Detect which cell encompasses the target text, then output its [X, Y] center coordinate. 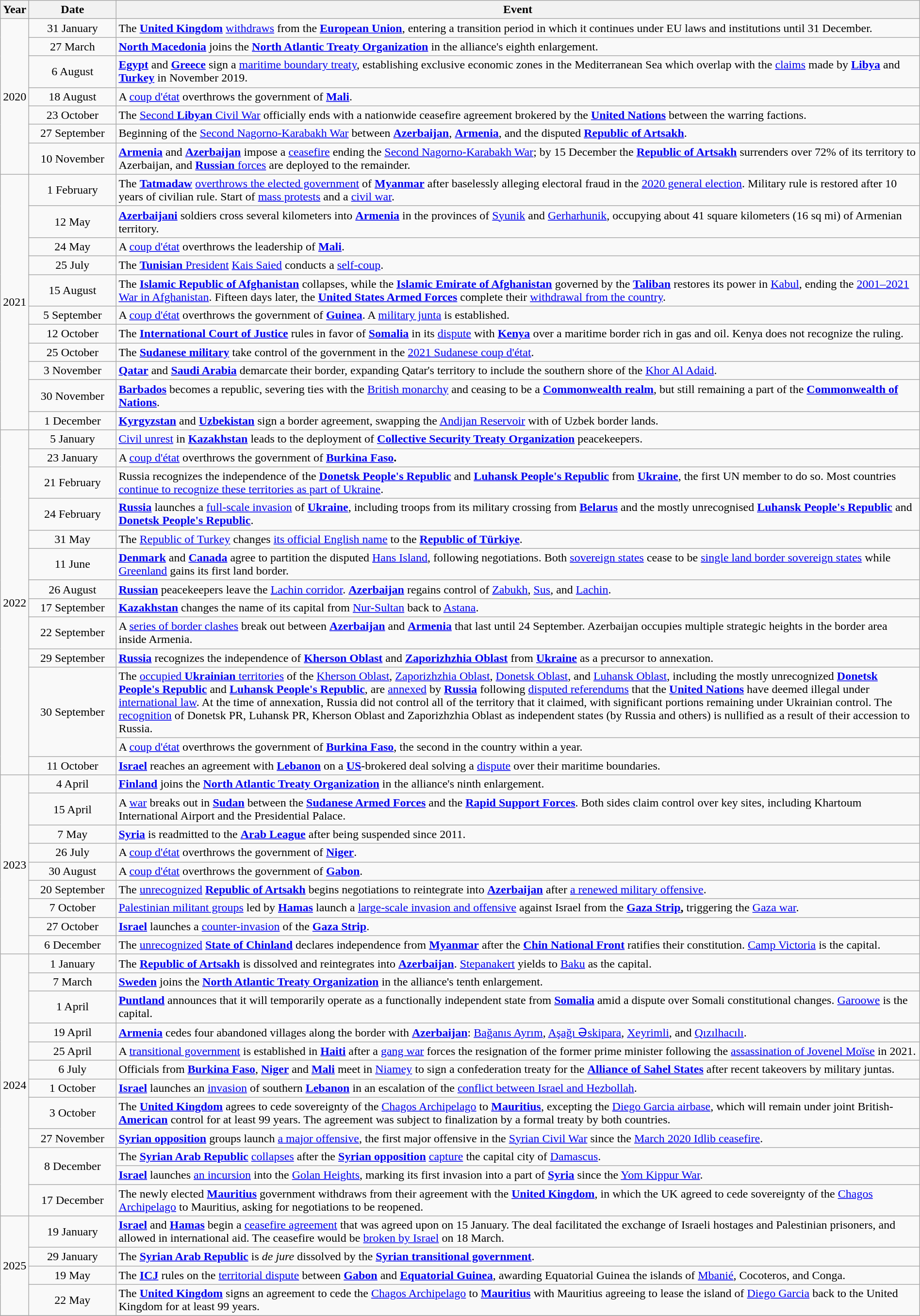
27 October [73, 926]
Syria is readmitted to the Arab League after being suspended since 2011. [518, 834]
10 November [73, 158]
The Second Libyan Civil War officially ends with a nationwide ceasefire agreement brokered by the United Nations between the warring factions. [518, 115]
31 January [73, 28]
26 August [73, 589]
23 January [73, 458]
The unrecognized Republic of Artsakh begins negotiations to reintegrate into Azerbaijan after a renewed military offensive. [518, 889]
Russia recognizes the independence of Kherson Oblast and Zaporizhzhia Oblast from Ukraine as a precursor to annexation. [518, 658]
30 November [73, 396]
25 April [73, 1051]
19 May [73, 1275]
24 February [73, 514]
11 June [73, 564]
4 April [73, 784]
A coup d'état overthrows the government of Niger. [518, 853]
3 October [73, 1113]
15 April [73, 809]
The Sudanese military take control of the government in the 2021 Sudanese coup d'état. [518, 352]
The ICJ rules on the territorial dispute between Gabon and Equatorial Guinea, awarding Equatorial Guinea the islands of Mbanié, Cocoteros, and Conga. [518, 1275]
31 May [73, 539]
1 February [73, 190]
Date [73, 10]
5 September [73, 315]
30 September [73, 712]
Israel launches an incursion into the Golan Heights, marking its first invasion into a part of Syria since the Yom Kippur War. [518, 1175]
25 July [73, 265]
12 October [73, 334]
Sweden joins the North Atlantic Treaty Organization in the alliance's tenth enlargement. [518, 982]
Palestinian militant groups led by Hamas launch a large-scale invasion and offensive against Israel from the Gaza Strip, triggering the Gaza war. [518, 908]
2022 [15, 603]
5 January [73, 439]
2024 [15, 1085]
11 October [73, 766]
2020 [15, 97]
North Macedonia joins the North Atlantic Treaty Organization in the alliance's eighth enlargement. [518, 47]
A coup d'état overthrows the leadership of Mali. [518, 247]
1 April [73, 1006]
A coup d'état overthrows the government of Burkina Faso, the second in the country within a year. [518, 747]
19 January [73, 1232]
27 March [73, 47]
29 September [73, 658]
7 October [73, 908]
A coup d'état overthrows the government of Burkina Faso. [518, 458]
25 October [73, 352]
Armenia cedes four abandoned villages along the border with Azerbaijan: Bağanıs Ayrım, Aşağı Əskipara, Xeyrimli, and Qızılhacılı. [518, 1033]
Israel reaches an agreement with Lebanon on a US-brokered deal solving a dispute over their maritime boundaries. [518, 766]
6 July [73, 1069]
22 September [73, 633]
Beginning of the Second Nagorno-Karabakh War between Azerbaijan, Armenia, and the disputed Republic of Artsakh. [518, 133]
23 October [73, 115]
Civil unrest in Kazakhstan leads to the deployment of Collective Security Treaty Organization peacekeepers. [518, 439]
7 March [73, 982]
18 August [73, 97]
22 May [73, 1300]
2025 [15, 1266]
29 January [73, 1257]
Finland joins the North Atlantic Treaty Organization in the alliance's ninth enlargement. [518, 784]
8 December [73, 1166]
Event [518, 10]
20 September [73, 889]
2021 [15, 302]
12 May [73, 221]
The Syrian Arab Republic collapses after the Syrian opposition capture the capital city of Damascus. [518, 1156]
19 April [73, 1033]
1 October [73, 1088]
The Tunisian President Kais Saied conducts a self-coup. [518, 265]
21 February [73, 482]
17 December [73, 1200]
A coup d'état overthrows the government of Mali. [518, 97]
Year [15, 10]
24 May [73, 247]
1 December [73, 421]
Kyrgyzstan and Uzbekistan sign a border agreement, swapping the Andijan Reservoir with of Uzbek border lands. [518, 421]
Israel launches an invasion of southern Lebanon in an escalation of the conflict between Israel and Hezbollah. [518, 1088]
The Republic of Artsakh is dissolved and reintegrates into Azerbaijan. Stepanakert yields to Baku as the capital. [518, 963]
The Republic of Turkey changes its official English name to the Republic of Türkiye. [518, 539]
27 November [73, 1138]
6 December [73, 945]
27 September [73, 133]
7 May [73, 834]
6 August [73, 72]
Qatar and Saudi Arabia demarcate their border, expanding Qatar's territory to include the southern shore of the Khor Al Adaid. [518, 371]
30 August [73, 871]
A coup d'état overthrows the government of Guinea. A military junta is established. [518, 315]
2023 [15, 865]
Kazakhstan changes the name of its capital from Nur-Sultan back to Astana. [518, 608]
Russian peacekeepers leave the Lachin corridor. Azerbaijan regains control of Zabukh, Sus, and Lachin. [518, 589]
17 September [73, 608]
15 August [73, 290]
Israel launches a counter-invasion of the Gaza Strip. [518, 926]
1 January [73, 963]
26 July [73, 853]
The Syrian Arab Republic is de jure dissolved by the Syrian transitional government. [518, 1257]
Syrian opposition groups launch a major offensive, the first major offensive in the Syrian Civil War since the March 2020 Idlib ceasefire. [518, 1138]
3 November [73, 371]
A coup d'état overthrows the government of Gabon. [518, 871]
